Extract the [X, Y] coordinate from the center of the cell holding the provided text.  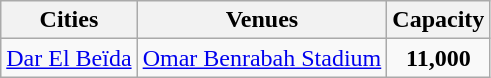
Dar El Beïda [69, 58]
Venues [262, 20]
Omar Benrabah Stadium [262, 58]
Cities [69, 20]
Capacity [438, 20]
11,000 [438, 58]
